Scan for the cell matching the given text and deliver its [x, y] coordinate at center. 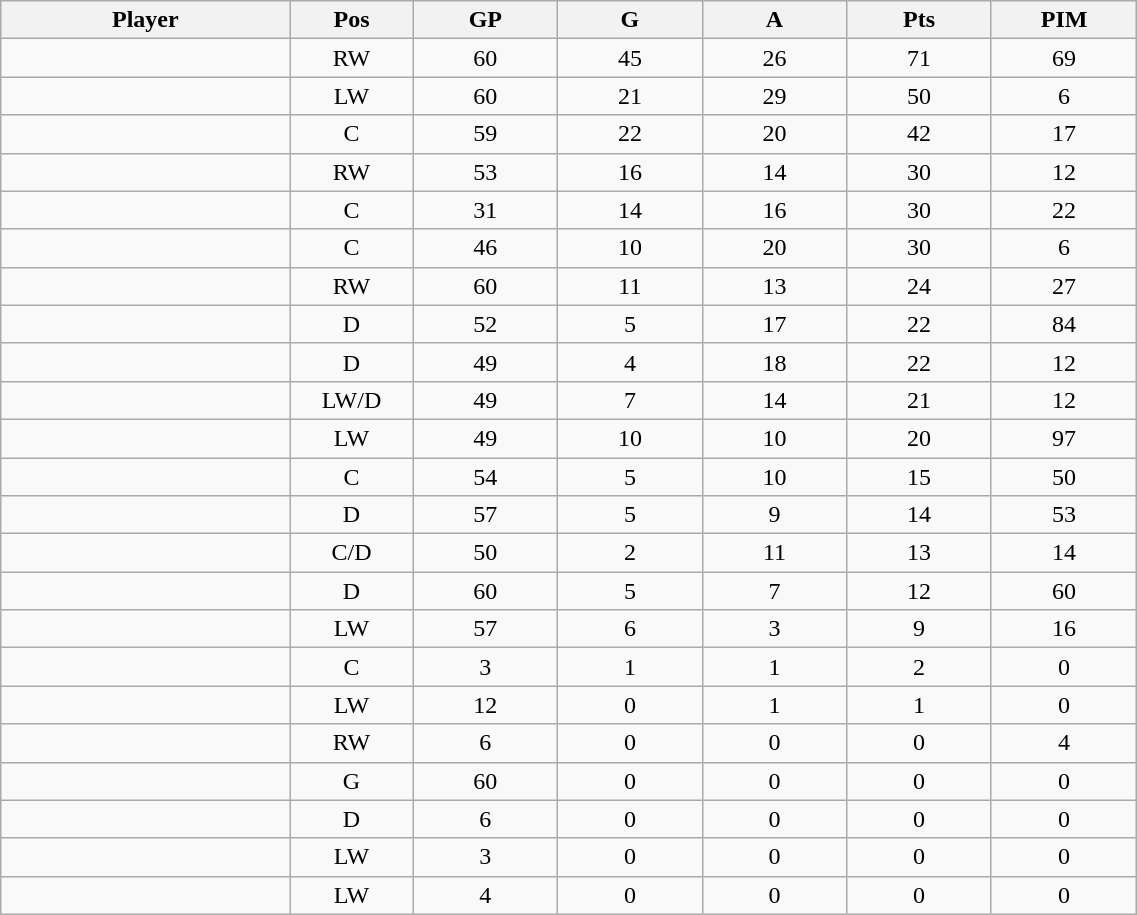
Pts [920, 20]
PIM [1064, 20]
54 [486, 477]
24 [920, 286]
42 [920, 134]
C/D [352, 553]
Player [146, 20]
84 [1064, 324]
29 [774, 96]
15 [920, 477]
69 [1064, 58]
A [774, 20]
45 [630, 58]
46 [486, 248]
26 [774, 58]
52 [486, 324]
LW/D [352, 400]
71 [920, 58]
Pos [352, 20]
59 [486, 134]
GP [486, 20]
18 [774, 362]
27 [1064, 286]
31 [486, 210]
97 [1064, 438]
